Pinpoint the cell where the given text exists, returning its [X, Y] midpoint coordinate. 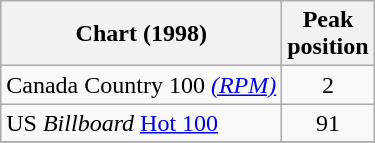
US Billboard Hot 100 [142, 123]
Chart (1998) [142, 34]
91 [328, 123]
Canada Country 100 (RPM) [142, 85]
2 [328, 85]
Peakposition [328, 34]
